Scan for the cell matching the given text and deliver its [X, Y] coordinate at center. 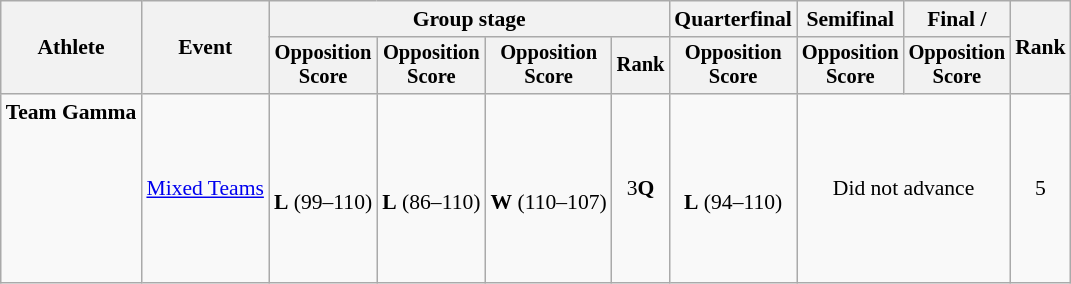
Final / [958, 19]
W (110–107) [548, 188]
L (86–110) [431, 188]
Quarterfinal [733, 19]
Event [205, 48]
5 [1040, 188]
Team Gamma [72, 188]
Did not advance [904, 188]
Athlete [72, 48]
L (94–110) [733, 188]
Mixed Teams [205, 188]
3Q [641, 188]
Group stage [469, 19]
Semifinal [850, 19]
L (99–110) [323, 188]
